From the cell containing the given text, extract its center point as (x, y) coordinate. 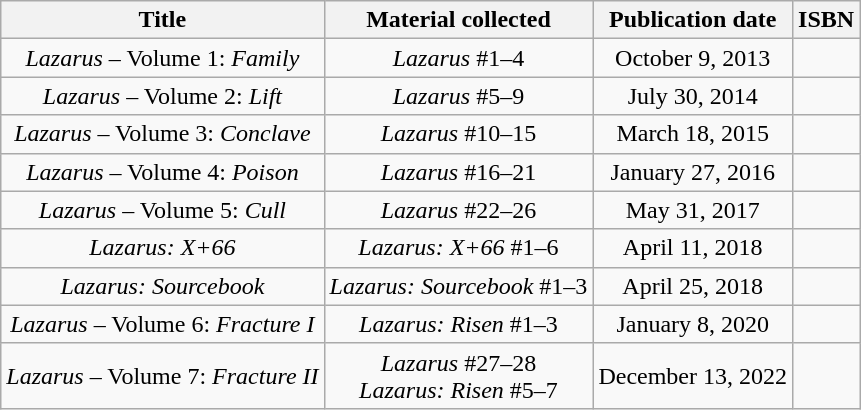
Publication date (693, 20)
April 11, 2018 (693, 248)
July 30, 2014 (693, 96)
Lazarus – Volume 5: Cull (162, 210)
Lazarus – Volume 3: Conclave (162, 134)
ISBN (826, 20)
Lazarus: X+66 (162, 248)
Lazarus – Volume 4: Poison (162, 172)
Lazarus #1–4 (458, 58)
Material collected (458, 20)
Lazarus: X+66 #1–6 (458, 248)
April 25, 2018 (693, 286)
December 13, 2022 (693, 376)
March 18, 2015 (693, 134)
Title (162, 20)
Lazarus #10–15 (458, 134)
January 27, 2016 (693, 172)
October 9, 2013 (693, 58)
Lazarus: Sourcebook #1–3 (458, 286)
January 8, 2020 (693, 324)
Lazarus – Volume 7: Fracture II (162, 376)
Lazarus – Volume 6: Fracture I (162, 324)
Lazarus #22–26 (458, 210)
Lazarus #16–21 (458, 172)
Lazarus: Risen #1–3 (458, 324)
Lazarus: Sourcebook (162, 286)
Lazarus #5–9 (458, 96)
May 31, 2017 (693, 210)
Lazarus – Volume 1: Family (162, 58)
Lazarus #27–28Lazarus: Risen #5–7 (458, 376)
Lazarus – Volume 2: Lift (162, 96)
